Detect which cell encompasses the target text, then output its [x, y] center coordinate. 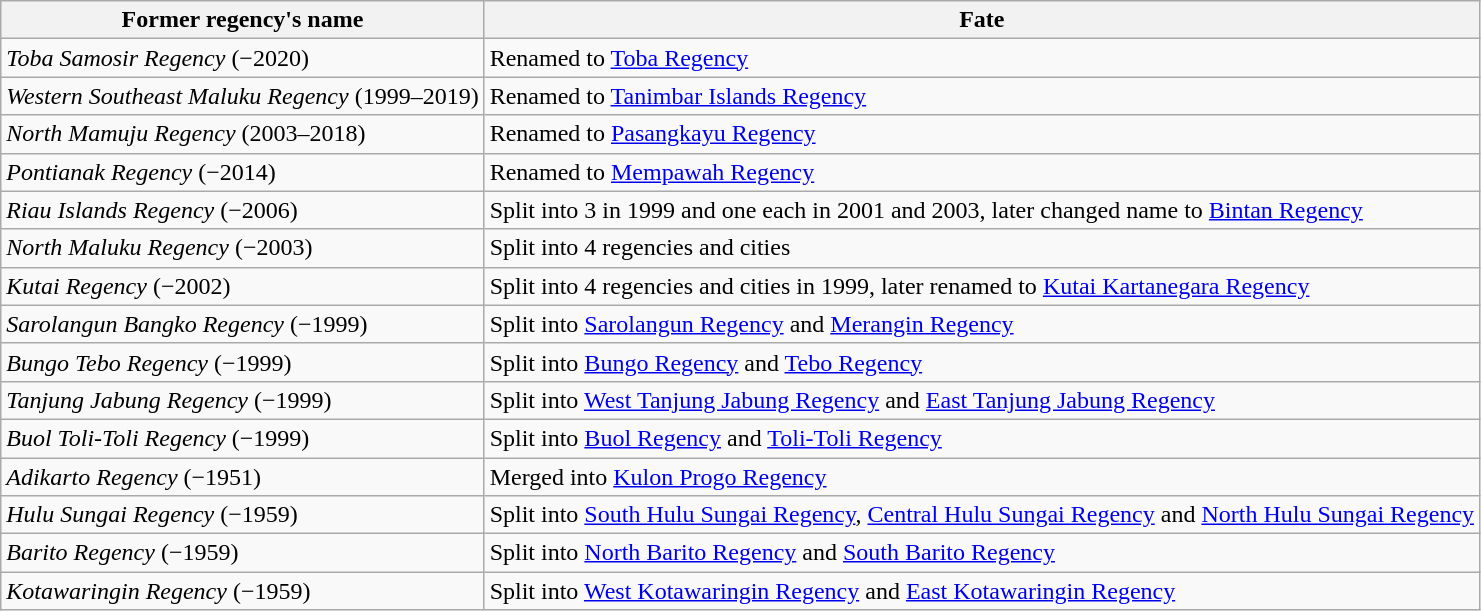
Kutai Regency (−2002) [242, 286]
Renamed to Mempawah Regency [982, 172]
Split into 4 regencies and cities in 1999, later renamed to Kutai Kartanegara Regency [982, 286]
Buol Toli-Toli Regency (−1999) [242, 438]
Split into Sarolangun Regency and Merangin Regency [982, 324]
Kotawaringin Regency (−1959) [242, 591]
North Mamuju Regency (2003–2018) [242, 134]
Pontianak Regency (−2014) [242, 172]
Split into West Kotawaringin Regency and East Kotawaringin Regency [982, 591]
Split into South Hulu Sungai Regency, Central Hulu Sungai Regency and North Hulu Sungai Regency [982, 515]
Adikarto Regency (−1951) [242, 477]
Riau Islands Regency (−2006) [242, 210]
Western Southeast Maluku Regency (1999–2019) [242, 96]
Tanjung Jabung Regency (−1999) [242, 400]
Toba Samosir Regency (−2020) [242, 58]
Sarolangun Bangko Regency (−1999) [242, 324]
Hulu Sungai Regency (−1959) [242, 515]
Barito Regency (−1959) [242, 553]
Split into Bungo Regency and Tebo Regency [982, 362]
Split into 3 in 1999 and one each in 2001 and 2003, later changed name to Bintan Regency [982, 210]
Renamed to Tanimbar Islands Regency [982, 96]
Fate [982, 20]
North Maluku Regency (−2003) [242, 248]
Split into North Barito Regency and South Barito Regency [982, 553]
Bungo Tebo Regency (−1999) [242, 362]
Split into Buol Regency and Toli-Toli Regency [982, 438]
Split into 4 regencies and cities [982, 248]
Renamed to Pasangkayu Regency [982, 134]
Merged into Kulon Progo Regency [982, 477]
Renamed to Toba Regency [982, 58]
Split into West Tanjung Jabung Regency and East Tanjung Jabung Regency [982, 400]
Former regency's name [242, 20]
